Capture the cell that displays the provided text and extract its (X, Y) central coordinate. 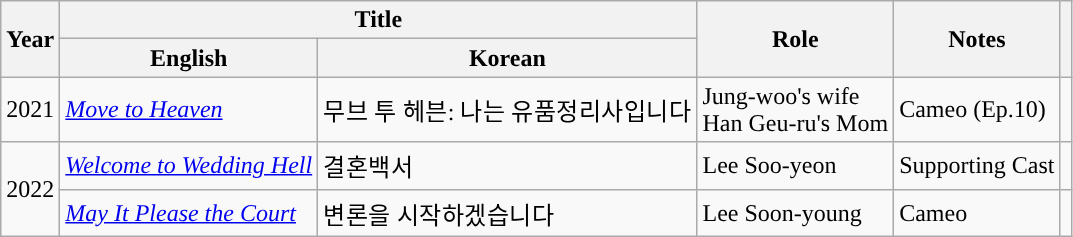
2021 (30, 110)
Year (30, 39)
English (189, 58)
Cameo (Ep.10) (977, 110)
Notes (977, 39)
Title (378, 20)
변론을 시작하겠습니다 (508, 212)
무브 투 헤븐: 나는 유품정리사입니다 (508, 110)
May It Please the Court (189, 212)
Move to Heaven (189, 110)
Jung-woo's wifeHan Geu-ru's Mom (796, 110)
Supporting Cast (977, 166)
Cameo (977, 212)
Role (796, 39)
결혼백서 (508, 166)
2022 (30, 189)
Lee Soo-yeon (796, 166)
Lee Soon-young (796, 212)
Welcome to Wedding Hell (189, 166)
Korean (508, 58)
